From the cell containing the given text, extract its center point as (x, y) coordinate. 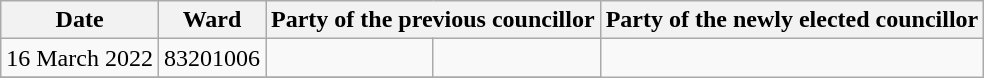
Party of the newly elected councillor (792, 20)
83201006 (212, 58)
Date (80, 20)
Ward (212, 20)
Party of the previous councillor (434, 20)
16 March 2022 (80, 58)
